Return [X, Y] of the center of cell containing provided text 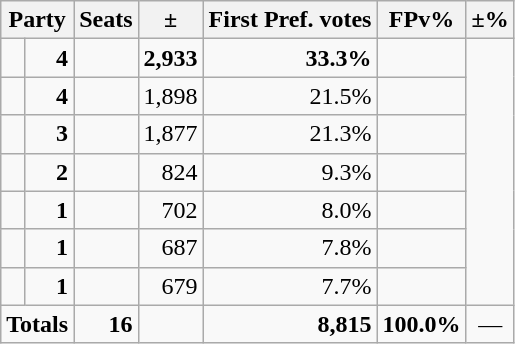
21.3% [290, 134]
First Pref. votes [290, 20]
687 [170, 248]
9.3% [290, 172]
Totals [38, 324]
679 [170, 286]
±% [490, 20]
33.3% [290, 58]
7.7% [290, 286]
— [490, 324]
16 [106, 324]
FPv% [422, 20]
3 [48, 134]
2 [48, 172]
824 [170, 172]
Party [38, 20]
1,898 [170, 96]
± [170, 20]
1,877 [170, 134]
Seats [106, 20]
8.0% [290, 210]
8,815 [290, 324]
2,933 [170, 58]
7.8% [290, 248]
21.5% [290, 96]
100.0% [422, 324]
702 [170, 210]
